Detect which cell encompasses the target text, then output its [x, y] center coordinate. 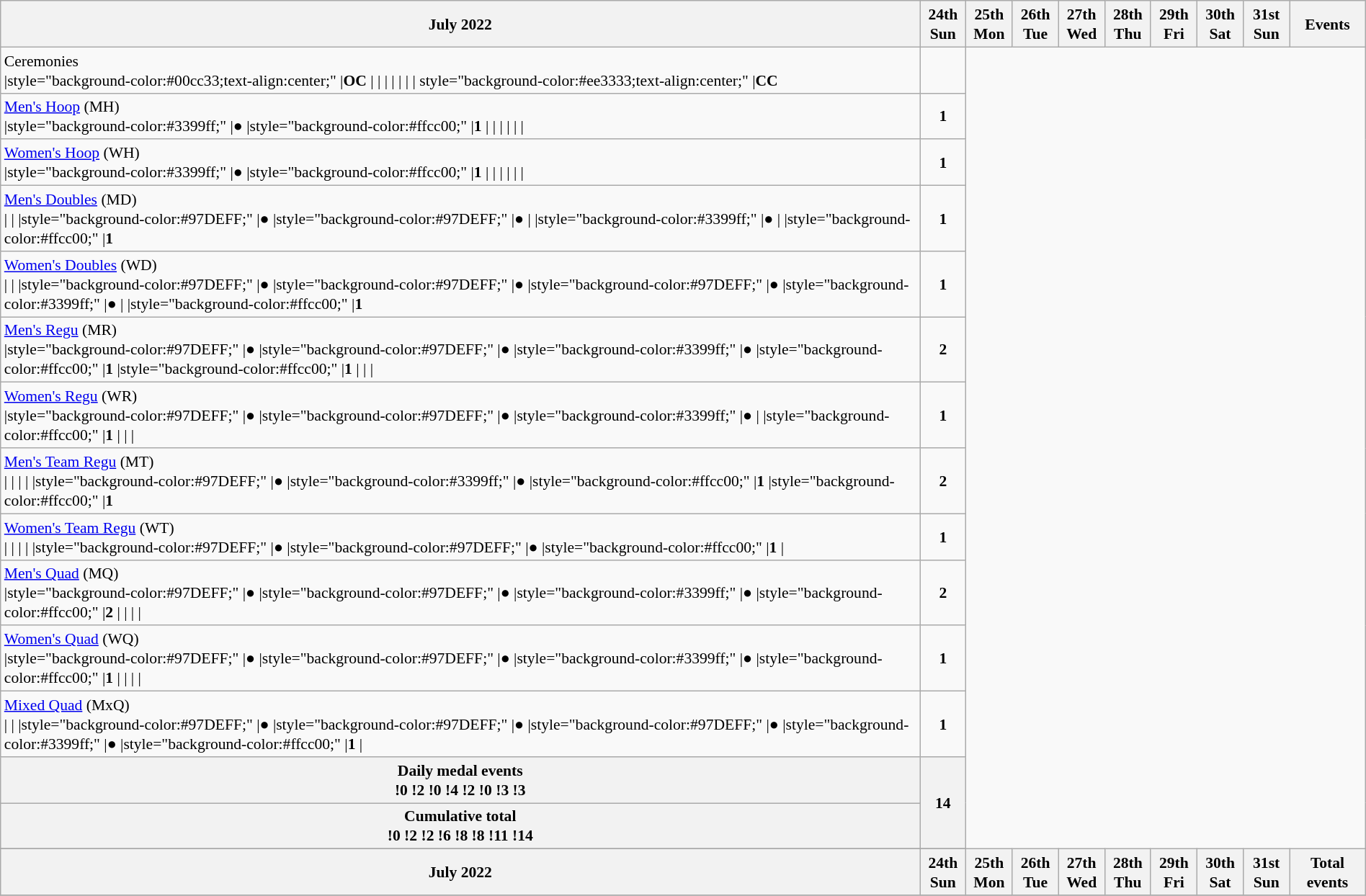
Cumulative total!0 !2 !2 !6 !8 !8 !11 !14 [460, 825]
Ceremonies|style="background-color:#00cc33;text-align:center;" |OC | | | | | | | style="background-color:#ee3333;text-align:center;" |CC [460, 70]
Daily medal events!0 !2 !0 !4 !2 !0 !3 !3 [460, 779]
Events [1328, 24]
Women's Team Regu (WT)| | | | |style="background-color:#97DEFF;" |● |style="background-color:#97DEFF;" |● |style="background-color:#ffcc00;" |1 | [460, 537]
14 [943, 802]
Total events [1328, 872]
Men's Hoop (MH)|style="background-color:#3399ff;" |● |style="background-color:#ffcc00;" |1 | | | | | | [460, 116]
Women's Hoop (WH)|style="background-color:#3399ff;" |● |style="background-color:#ffcc00;" |1 | | | | | | [460, 162]
